Detect which cell encompasses the target text, then output its [X, Y] center coordinate. 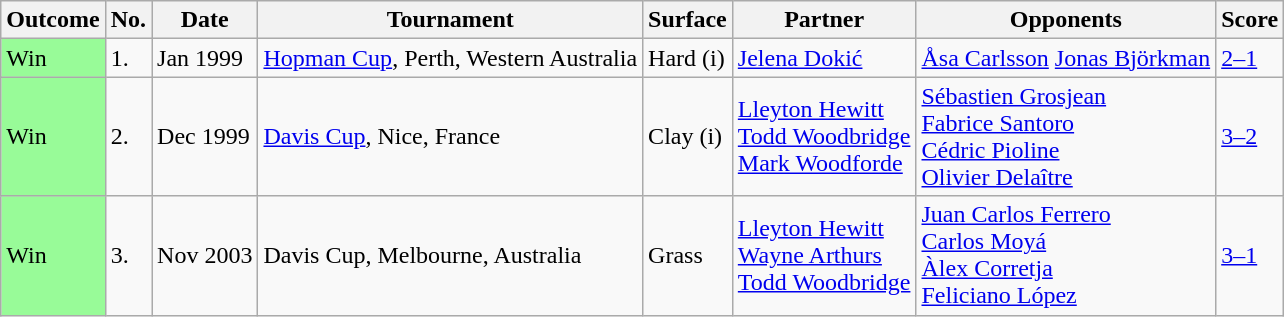
Score [1250, 20]
Davis Cup, Melbourne, Australia [450, 256]
Jelena Dokić [824, 58]
Nov 2003 [205, 256]
Åsa Carlsson Jonas Björkman [1066, 58]
Surface [688, 20]
2–1 [1250, 58]
Clay (i) [688, 136]
3–1 [1250, 256]
Davis Cup, Nice, France [450, 136]
Outcome [53, 20]
Grass [688, 256]
1. [128, 58]
Juan Carlos Ferrero Carlos Moyá Àlex Corretja Feliciano López [1066, 256]
Sébastien Grosjean Fabrice Santoro Cédric Pioline Olivier Delaître [1066, 136]
Date [205, 20]
2. [128, 136]
Lleyton Hewitt Wayne Arthurs Todd Woodbridge [824, 256]
Tournament [450, 20]
Opponents [1066, 20]
No. [128, 20]
Dec 1999 [205, 136]
3–2 [1250, 136]
Partner [824, 20]
3. [128, 256]
Hard (i) [688, 58]
Jan 1999 [205, 58]
Lleyton Hewitt Todd Woodbridge Mark Woodforde [824, 136]
Hopman Cup, Perth, Western Australia [450, 58]
